Search for the cell housing the specified text and yield its (X, Y) center coordinate. 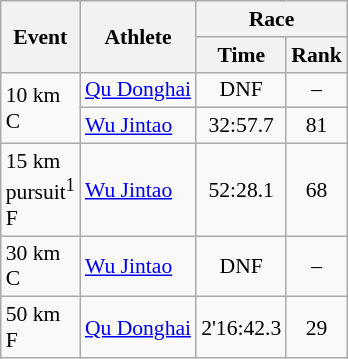
Time (241, 55)
Race (272, 19)
10 km C (40, 108)
30 km C (40, 266)
81 (316, 126)
32:57.7 (241, 126)
Rank (316, 55)
50 km F (40, 328)
29 (316, 328)
15 km pursuit1 F (40, 190)
68 (316, 190)
2'16:42.3 (241, 328)
Athlete (138, 36)
Event (40, 36)
52:28.1 (241, 190)
